Locate the cell with the specified text and output its [X, Y] center coordinate. 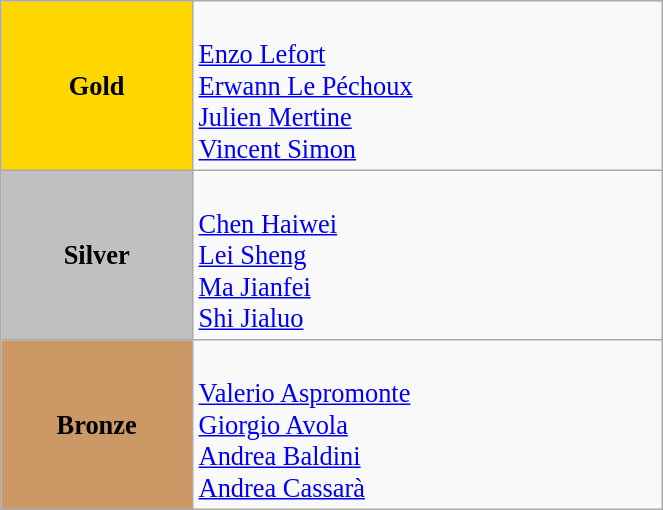
Valerio AspromonteGiorgio AvolaAndrea BaldiniAndrea Cassarà [428, 424]
Silver [97, 255]
Gold [97, 85]
Chen HaiweiLei ShengMa JianfeiShi Jialuo [428, 255]
Enzo LefortErwann Le PéchouxJulien MertineVincent Simon [428, 85]
Bronze [97, 424]
